Output the (X, Y) coordinate of the center of the cell containing the given text.  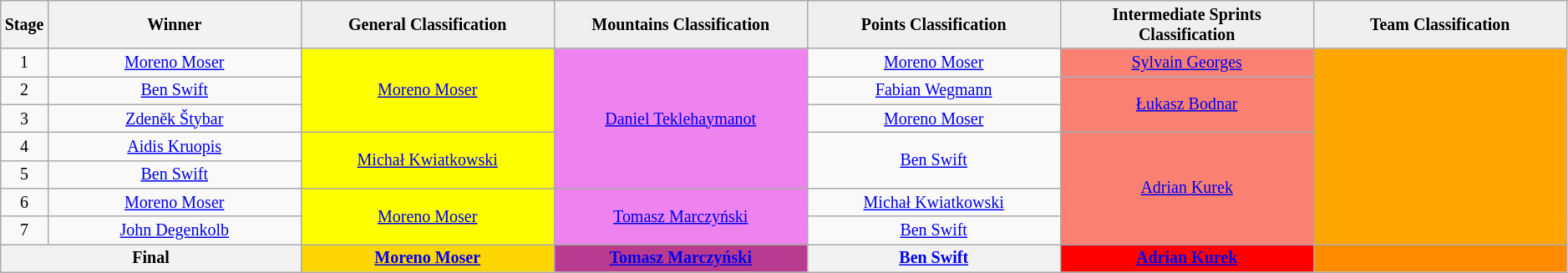
General Classification (428, 25)
Aidis Kruopis (174, 147)
2 (25, 90)
6 (25, 202)
Fabian Wegmann (934, 90)
3 (25, 119)
Winner (174, 25)
7 (25, 230)
Sylvain Georges (1186, 63)
Mountains Classification (680, 25)
Zdeněk Štybar (174, 119)
5 (25, 174)
4 (25, 147)
Final (150, 259)
Daniel Teklehaymanot (680, 119)
1 (25, 63)
Team Classification (1440, 25)
Stage (25, 25)
Intermediate Sprints Classification (1186, 25)
John Degenkolb (174, 230)
Points Classification (934, 25)
Łukasz Bodnar (1186, 105)
